Return the (X, Y) coordinate for the center point of the cell that contains the specified text.  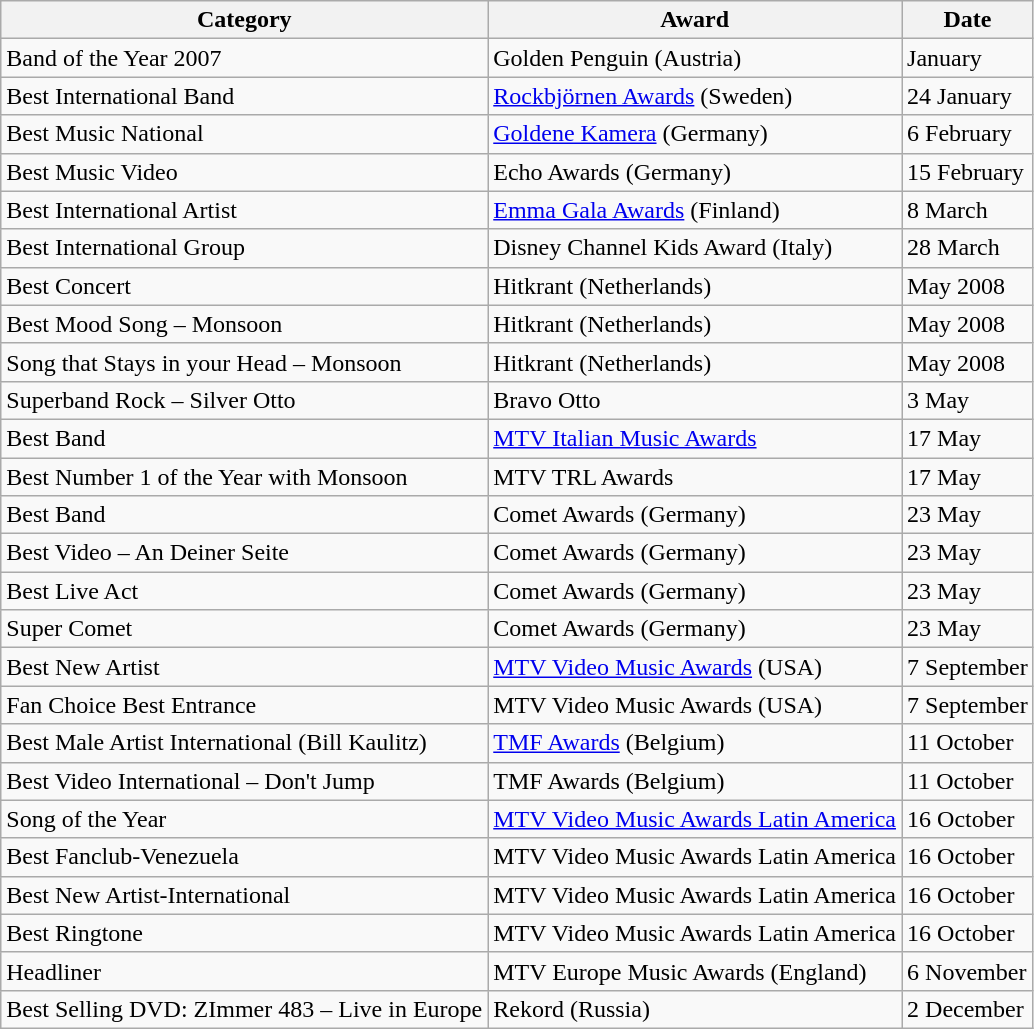
28 March (968, 248)
Best International Group (244, 248)
Best Number 1 of the Year with Monsoon (244, 477)
Song of the Year (244, 819)
Bravo Otto (695, 400)
Goldene Kamera (Germany) (695, 134)
Band of the Year 2007 (244, 58)
Superband Rock – Silver Otto (244, 400)
Best New Artist (244, 667)
Emma Gala Awards (Finland) (695, 210)
Best Ringtone (244, 933)
Disney Channel Kids Award (Italy) (695, 248)
Best Video International – Don't Jump (244, 781)
Super Comet (244, 629)
Best Live Act (244, 591)
3 May (968, 400)
MTV Italian Music Awards (695, 438)
15 February (968, 172)
Best Male Artist International (Bill Kaulitz) (244, 743)
MTV TRL Awards (695, 477)
Best International Band (244, 96)
Award (695, 20)
Song that Stays in your Head – Monsoon (244, 362)
Rekord (Russia) (695, 1009)
MTV Europe Music Awards (England) (695, 971)
Date (968, 20)
6 November (968, 971)
6 February (968, 134)
2 December (968, 1009)
Echo Awards (Germany) (695, 172)
Best International Artist (244, 210)
Rockbjörnen Awards (Sweden) (695, 96)
Best Music National (244, 134)
Best Fanclub-Venezuela (244, 857)
Best Concert (244, 286)
January (968, 58)
Golden Penguin (Austria) (695, 58)
8 March (968, 210)
Best Mood Song – Monsoon (244, 324)
Best Selling DVD: ZImmer 483 – Live in Europe (244, 1009)
24 January (968, 96)
Best New Artist-International (244, 895)
Fan Choice Best Entrance (244, 705)
Category (244, 20)
Best Music Video (244, 172)
Headliner (244, 971)
Best Video – An Deiner Seite (244, 553)
